Locate the cell with the specified text and output its [x, y] center coordinate. 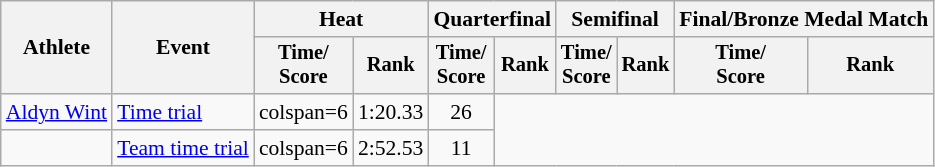
Quarterfinal [492, 19]
Semifinal [615, 19]
Aldyn Wint [56, 112]
Event [183, 48]
26 [460, 112]
Time trial [183, 112]
Heat [342, 19]
Athlete [56, 48]
1:20.33 [390, 112]
2:52.53 [390, 148]
Team time trial [183, 148]
Final/Bronze Medal Match [804, 19]
11 [460, 148]
